Provide the [X, Y] coordinate of the cell's center where the given text is located.  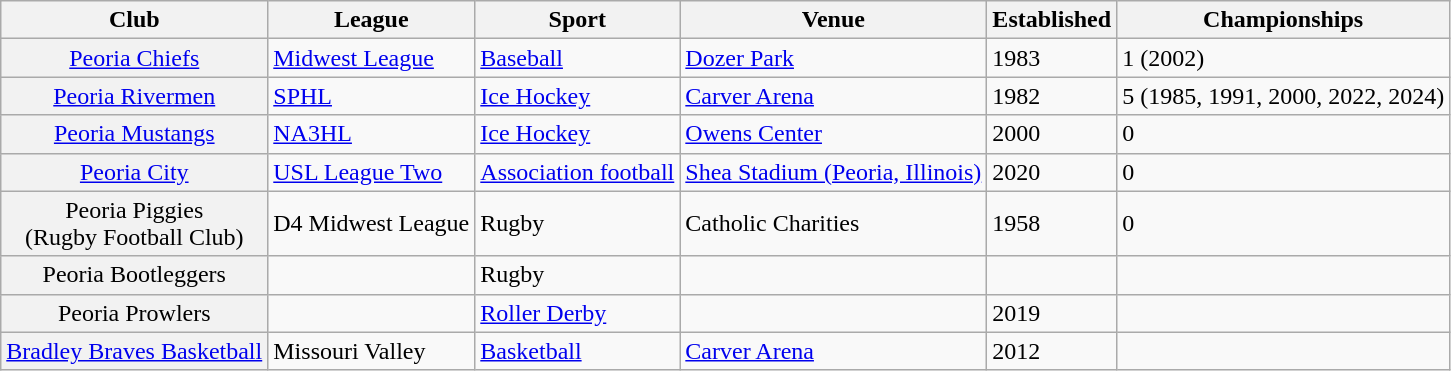
League [372, 20]
Missouri Valley [372, 351]
Championships [1284, 20]
NA3HL [372, 134]
Bradley Braves Basketball [134, 351]
Basketball [578, 351]
Owens Center [834, 134]
Sport [578, 20]
1 (2002) [1284, 58]
Peoria Piggies(Rugby Football Club) [134, 224]
Roller Derby [578, 313]
2019 [1052, 313]
Dozer Park [834, 58]
Baseball [578, 58]
D4 Midwest League [372, 224]
Midwest League [372, 58]
Association football [578, 172]
Peoria City [134, 172]
Venue [834, 20]
2000 [1052, 134]
USL League Two [372, 172]
Peoria Chiefs [134, 58]
Peoria Rivermen [134, 96]
5 (1985, 1991, 2000, 2022, 2024) [1284, 96]
Shea Stadium (Peoria, Illinois) [834, 172]
Peoria Bootleggers [134, 275]
Peoria Prowlers [134, 313]
SPHL [372, 96]
1983 [1052, 58]
1958 [1052, 224]
1982 [1052, 96]
2020 [1052, 172]
Peoria Mustangs [134, 134]
Club [134, 20]
Catholic Charities [834, 224]
Established [1052, 20]
2012 [1052, 351]
